Locate the cell with the specified text and output its [X, Y] center coordinate. 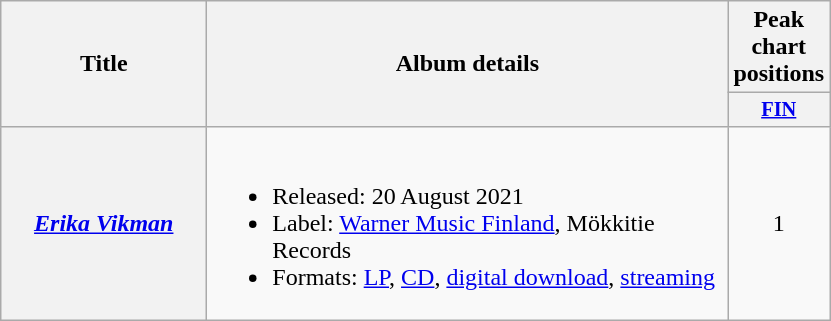
Title [104, 64]
Album details [468, 64]
Peak chart positions [779, 47]
FIN [779, 110]
1 [779, 223]
Released: 20 August 2021Label: Warner Music Finland, Mökkitie RecordsFormats: LP, CD, digital download, streaming [468, 223]
Erika Vikman [104, 223]
